For the text-containing cell, return its midpoint in (X, Y) coordinate format. 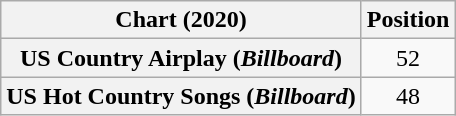
Chart (2020) (181, 20)
Position (408, 20)
US Country Airplay (Billboard) (181, 58)
52 (408, 58)
US Hot Country Songs (Billboard) (181, 96)
48 (408, 96)
